Search for the cell housing the specified text and yield its [X, Y] center coordinate. 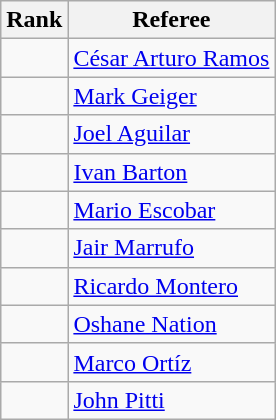
Ivan Barton [172, 172]
Ricardo Montero [172, 286]
Oshane Nation [172, 324]
Rank [34, 20]
Jair Marrufo [172, 248]
Mark Geiger [172, 96]
Joel Aguilar [172, 134]
Mario Escobar [172, 210]
César Arturo Ramos [172, 58]
John Pitti [172, 400]
Referee [172, 20]
Marco Ortíz [172, 362]
